Locate the cell with the specified text and output its (X, Y) center coordinate. 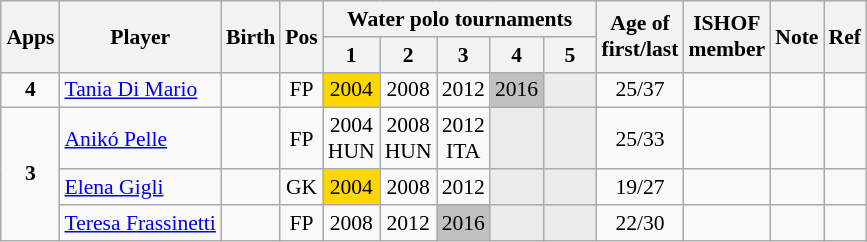
25/37 (640, 90)
Apps (30, 36)
Ref (845, 36)
2012ITA (464, 138)
25/33 (640, 138)
5 (570, 55)
Age offirst/last (640, 36)
Anikó Pelle (140, 138)
Note (796, 36)
Pos (302, 36)
19/27 (640, 187)
GK (302, 187)
Water polo tournaments (460, 19)
ISHOFmember (726, 36)
Elena Gigli (140, 187)
22/30 (640, 223)
2 (408, 55)
1 (352, 55)
Teresa Frassinetti (140, 223)
Player (140, 36)
Birth (250, 36)
Tania Di Mario (140, 90)
2008HUN (408, 138)
2004HUN (352, 138)
